Capture the cell that displays the provided text and extract its (x, y) central coordinate. 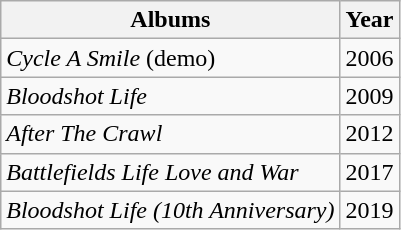
Bloodshot Life (170, 96)
2019 (370, 210)
2012 (370, 134)
2009 (370, 96)
Albums (170, 20)
2017 (370, 172)
Cycle A Smile (demo) (170, 58)
Year (370, 20)
After The Crawl (170, 134)
Bloodshot Life (10th Anniversary) (170, 210)
2006 (370, 58)
Battlefields Life Love and War (170, 172)
